Determine the [x, y] coordinate at the center of the cell enclosing the given text.  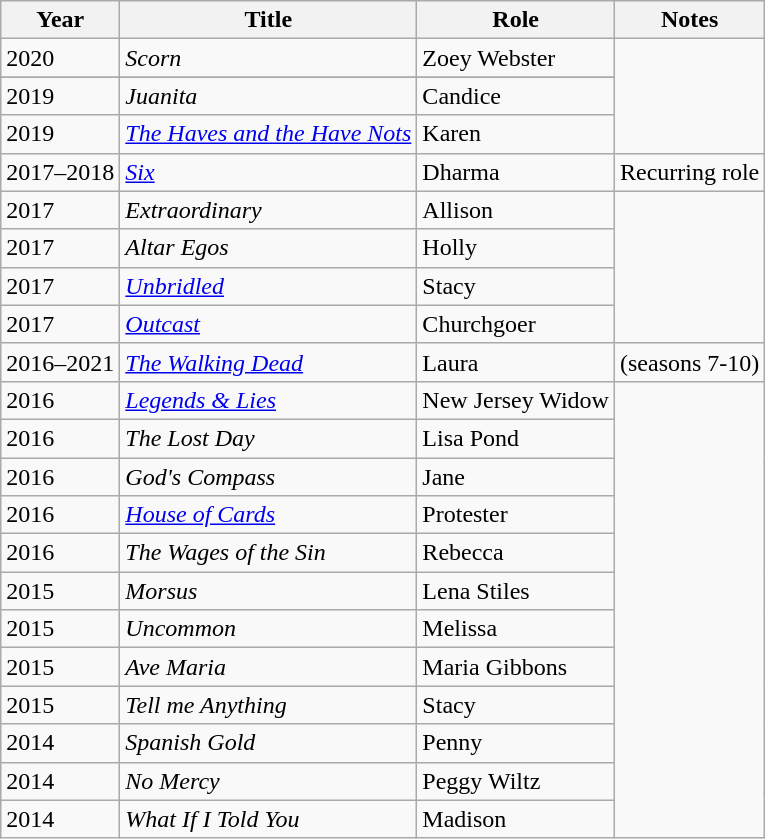
Recurring role [689, 172]
Protester [516, 515]
2016–2021 [60, 362]
Spanish Gold [268, 743]
Legends & Lies [268, 400]
Allison [516, 210]
Rebecca [516, 553]
Outcast [268, 324]
Madison [516, 819]
Extraordinary [268, 210]
The Haves and the Have Nots [268, 134]
What If I Told You [268, 819]
Melissa [516, 629]
Scorn [268, 58]
(seasons 7-10) [689, 362]
The Walking Dead [268, 362]
Zoey Webster [516, 58]
Uncommon [268, 629]
Lena Stiles [516, 591]
Unbridled [268, 286]
God's Compass [268, 477]
Tell me Anything [268, 705]
Penny [516, 743]
Altar Egos [268, 248]
Juanita [268, 96]
2020 [60, 58]
2017–2018 [60, 172]
The Lost Day [268, 438]
Notes [689, 20]
Jane [516, 477]
Morsus [268, 591]
New Jersey Widow [516, 400]
Holly [516, 248]
Churchgoer [516, 324]
Role [516, 20]
Six [268, 172]
Peggy Wiltz [516, 781]
The Wages of the Sin [268, 553]
House of Cards [268, 515]
Maria Gibbons [516, 667]
Laura [516, 362]
No Mercy [268, 781]
Karen [516, 134]
Title [268, 20]
Dharma [516, 172]
Lisa Pond [516, 438]
Ave Maria [268, 667]
Year [60, 20]
Candice [516, 96]
